Return the [X, Y] coordinate for the center point of the cell that contains the specified text.  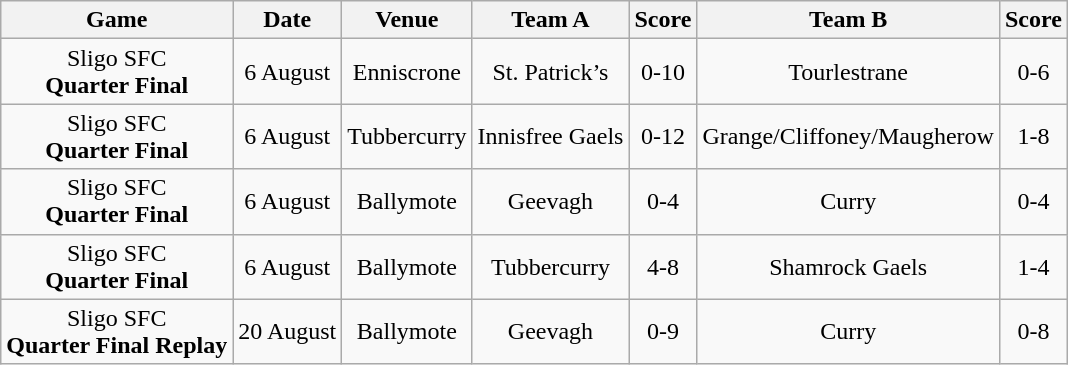
Tourlestrane [848, 72]
20 August [288, 332]
0-8 [1033, 332]
Venue [407, 20]
Team A [550, 20]
4-8 [663, 266]
1-8 [1033, 136]
Sligo SFCQuarter Final Replay [117, 332]
Shamrock Gaels [848, 266]
0-9 [663, 332]
St. Patrick’s [550, 72]
0-12 [663, 136]
0-6 [1033, 72]
Date [288, 20]
Team B [848, 20]
Grange/Cliffoney/Maugherow [848, 136]
1-4 [1033, 266]
Enniscrone [407, 72]
Innisfree Gaels [550, 136]
0-10 [663, 72]
Game [117, 20]
